Locate the cell with the specified text and output its [x, y] center coordinate. 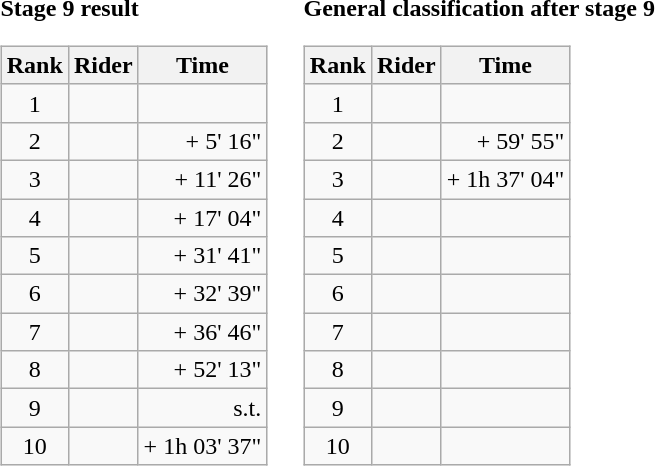
+ 11' 26" [202, 179]
+ 52' 13" [202, 370]
+ 17' 04" [202, 217]
+ 59' 55" [506, 141]
+ 36' 46" [202, 332]
+ 32' 39" [202, 294]
+ 5' 16" [202, 141]
+ 1h 03' 37" [202, 446]
+ 31' 41" [202, 256]
s.t. [202, 408]
+ 1h 37' 04" [506, 179]
